For the text-containing cell, return its midpoint in [x, y] coordinate format. 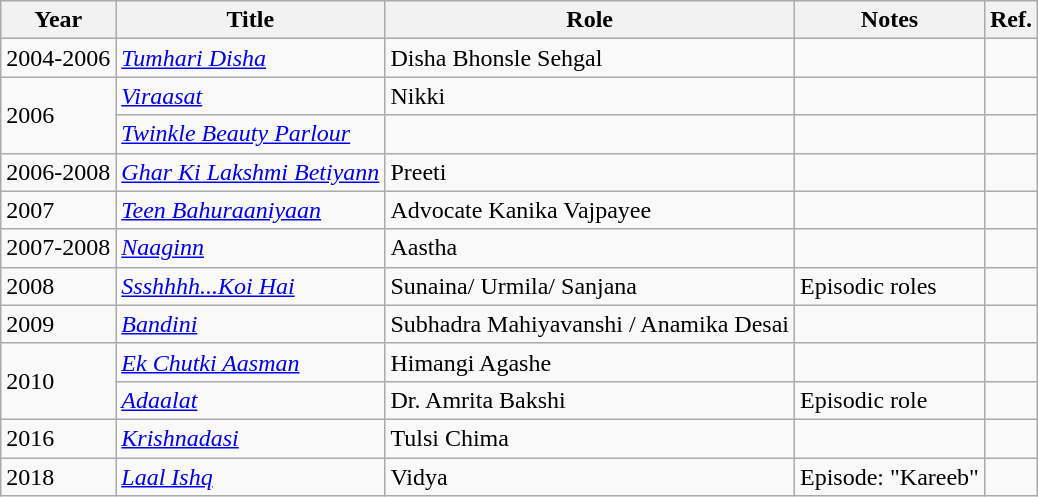
2009 [58, 324]
Bandini [250, 324]
Notes [890, 20]
Nikki [590, 96]
Vidya [590, 477]
Dr. Amrita Bakshi [590, 400]
Disha Bhonsle Sehgal [590, 58]
Twinkle Beauty Parlour [250, 134]
2007 [58, 210]
2016 [58, 438]
Ek Chutki Aasman [250, 362]
2004-2006 [58, 58]
Episodic role [890, 400]
2006 [58, 115]
Preeti [590, 172]
Ghar Ki Lakshmi Betiyann [250, 172]
Laal Ishq [250, 477]
Teen Bahuraaniyaan [250, 210]
2008 [58, 286]
2007-2008 [58, 248]
Ref. [1010, 20]
Sunaina/ Urmila/ Sanjana [590, 286]
Himangi Agashe [590, 362]
2010 [58, 381]
Tumhari Disha [250, 58]
Naaginn [250, 248]
Episode: "Kareeb" [890, 477]
2006-2008 [58, 172]
Subhadra Mahiyavanshi / Anamika Desai [590, 324]
Year [58, 20]
Role [590, 20]
Title [250, 20]
Krishnadasi [250, 438]
2018 [58, 477]
Aastha [590, 248]
Ssshhhh...Koi Hai [250, 286]
Adaalat [250, 400]
Viraasat [250, 96]
Advocate Kanika Vajpayee [590, 210]
Episodic roles [890, 286]
Tulsi Chima [590, 438]
